Find where the given text appears and provide that cell's center as [X, Y] coordinate. 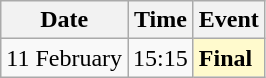
11 February [64, 58]
Event [228, 20]
Time [161, 20]
Final [228, 58]
Date [64, 20]
15:15 [161, 58]
